Identify which cell holds the provided text, then report its (X, Y) central coordinate. 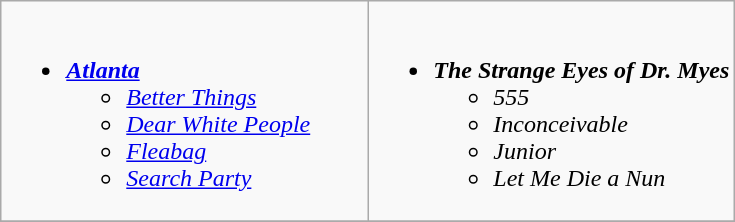
AtlantaBetter ThingsDear White PeopleFleabagSearch Party (184, 112)
The Strange Eyes of Dr. Myes555InconceivableJuniorLet Me Die a Nun (552, 112)
